Return [x, y] of the center of cell containing provided text 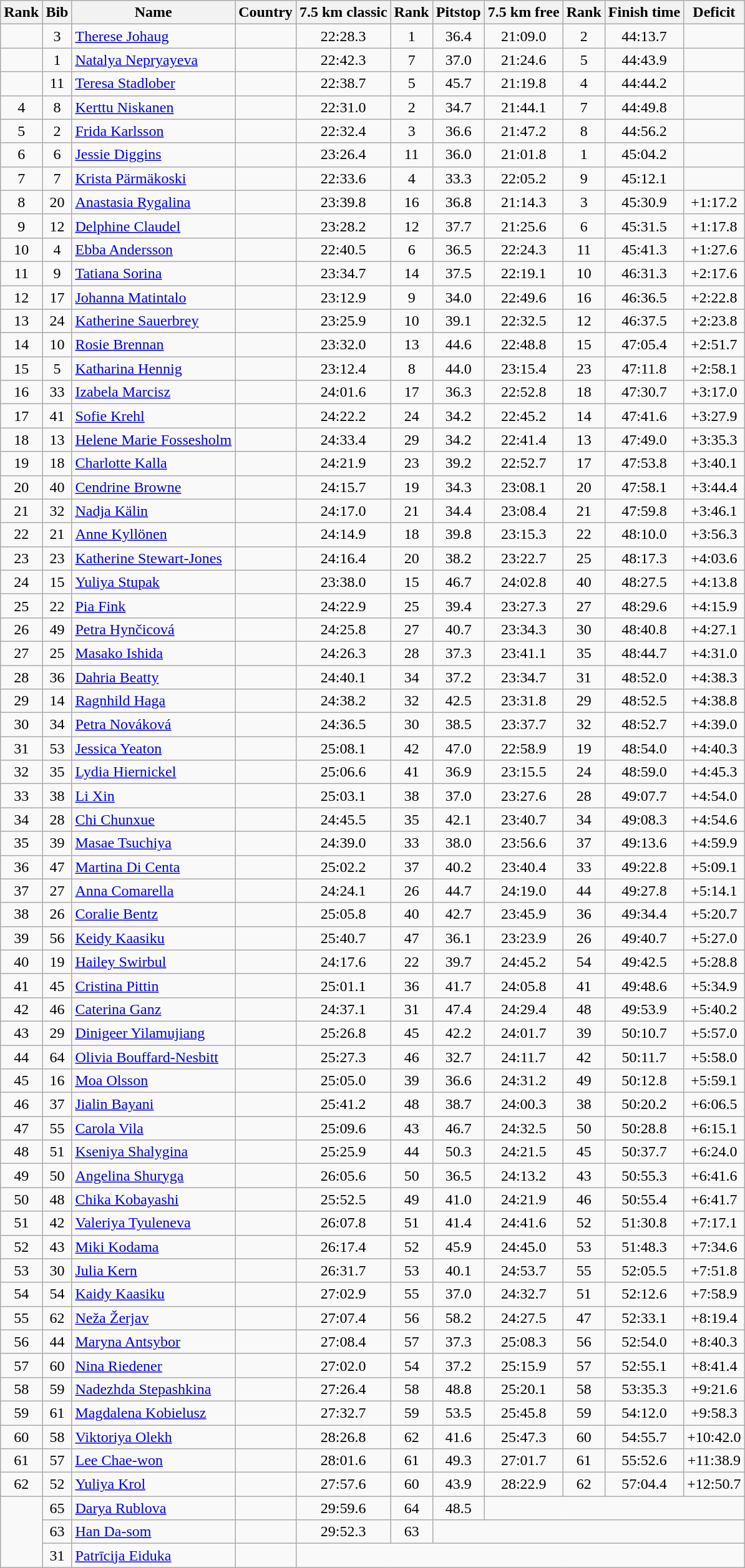
46:31.3 [644, 273]
22:31.0 [343, 107]
58.2 [458, 1318]
+2:22.8 [714, 298]
Rosie Brennan [153, 345]
+5:34.9 [714, 985]
24:11.7 [523, 1057]
+7:58.9 [714, 1294]
44:13.7 [644, 36]
47:05.4 [644, 345]
Han Da-som [153, 1532]
21:01.8 [523, 155]
25:27.3 [343, 1057]
40.2 [458, 867]
24:24.1 [343, 891]
22:40.5 [343, 249]
39.7 [458, 962]
29:59.6 [343, 1508]
Masako Ishida [153, 653]
47.4 [458, 1009]
Kaidy Kaasiku [153, 1294]
Cristina Pittin [153, 985]
Country [266, 12]
36.0 [458, 155]
Krista Pärmäkoski [153, 178]
54:55.7 [644, 1436]
23:39.8 [343, 202]
Johanna Matintalo [153, 298]
45:04.2 [644, 155]
26:17.4 [343, 1247]
Coralie Bentz [153, 914]
24:37.1 [343, 1009]
57:04.4 [644, 1484]
Yuliya Krol [153, 1484]
Yuliya Stupak [153, 582]
49.3 [458, 1461]
48:52.5 [644, 701]
Valeriya Tyuleneva [153, 1223]
+4:31.0 [714, 653]
49:34.4 [644, 914]
+8:41.4 [714, 1365]
Nadja Kälin [153, 511]
+4:54.6 [714, 820]
Jessie Diggins [153, 155]
25:08.1 [343, 748]
45.7 [458, 84]
44.7 [458, 891]
34.0 [458, 298]
27:02.0 [343, 1365]
Katharina Hennig [153, 369]
21:47.2 [523, 131]
24:45.5 [343, 820]
36.8 [458, 202]
24:41.6 [523, 1223]
+9:58.3 [714, 1413]
24:05.8 [523, 985]
+3:56.3 [714, 535]
50:37.7 [644, 1152]
48:59.0 [644, 772]
25:25.9 [343, 1152]
36.1 [458, 938]
23:25.9 [343, 321]
34.4 [458, 511]
Patrīcija Eiduka [153, 1556]
Sofie Krehl [153, 416]
23:12.9 [343, 298]
Neža Žerjav [153, 1318]
53.5 [458, 1413]
49:53.9 [644, 1009]
23:37.7 [523, 725]
+1:27.6 [714, 249]
42.2 [458, 1033]
47:49.0 [644, 440]
23:31.8 [523, 701]
+10:42.0 [714, 1436]
27:57.6 [343, 1484]
25:41.2 [343, 1105]
23:41.1 [523, 653]
44:44.2 [644, 84]
24:53.7 [523, 1270]
49:27.8 [644, 891]
+4:38.8 [714, 701]
23:26.4 [343, 155]
23:15.3 [523, 535]
Keidy Kaasiku [153, 938]
47:30.7 [644, 392]
24:22.9 [343, 606]
+3:46.1 [714, 511]
Chi Chunxue [153, 820]
+4:54.0 [714, 796]
24:01.7 [523, 1033]
47:59.8 [644, 511]
49:07.7 [644, 796]
+5:58.0 [714, 1057]
+11:38.9 [714, 1461]
44.0 [458, 369]
41.0 [458, 1199]
44.6 [458, 345]
26:07.8 [343, 1223]
+4:39.0 [714, 725]
40.1 [458, 1270]
27:07.4 [343, 1318]
Natalya Nepryayeva [153, 60]
22:49.6 [523, 298]
+2:17.6 [714, 273]
24:17.0 [343, 511]
Anastasia Rygalina [153, 202]
Tatiana Sorina [153, 273]
22:48.8 [523, 345]
47:11.8 [644, 369]
42.7 [458, 914]
Nadezhda Stepashkina [153, 1389]
+5:40.2 [714, 1009]
+9:21.6 [714, 1389]
+5:20.7 [714, 914]
28:26.8 [343, 1436]
21:25.6 [523, 226]
+5:09.1 [714, 867]
34.7 [458, 107]
23:27.3 [523, 606]
25:02.2 [343, 867]
52:55.1 [644, 1365]
51:48.3 [644, 1247]
+4:15.9 [714, 606]
45:30.9 [644, 202]
+6:41.7 [714, 1199]
Dahria Beatty [153, 677]
24:32.5 [523, 1128]
23:40.7 [523, 820]
+3:17.0 [714, 392]
47:58.1 [644, 487]
21:24.6 [523, 60]
50:55.4 [644, 1199]
44:56.2 [644, 131]
22:28.3 [343, 36]
45:12.1 [644, 178]
26:05.6 [343, 1176]
Jialin Bayani [153, 1105]
Katherine Sauerbrey [153, 321]
39.4 [458, 606]
22:32.5 [523, 321]
Pia Fink [153, 606]
38.7 [458, 1105]
36.3 [458, 392]
24:40.1 [343, 677]
24:36.5 [343, 725]
41.4 [458, 1223]
23:12.4 [343, 369]
44:49.8 [644, 107]
24:00.3 [523, 1105]
22:42.3 [343, 60]
+7:51.8 [714, 1270]
Li Xin [153, 796]
46:37.5 [644, 321]
42.1 [458, 820]
28:01.6 [343, 1461]
41.6 [458, 1436]
+12:50.7 [714, 1484]
Cendrine Browne [153, 487]
39.2 [458, 463]
21:19.8 [523, 84]
24:38.2 [343, 701]
Name [153, 12]
Petra Nováková [153, 725]
48:54.0 [644, 748]
23:15.5 [523, 772]
24:22.2 [343, 416]
7.5 km classic [343, 12]
Hailey Swirbul [153, 962]
25:26.8 [343, 1033]
Kerttu Niskanen [153, 107]
Ragnhild Haga [153, 701]
+4:27.1 [714, 629]
23:27.6 [523, 796]
Helene Marie Fossesholm [153, 440]
37.5 [458, 273]
Martina Di Centa [153, 867]
50:11.7 [644, 1057]
Pitstop [458, 12]
53:35.3 [644, 1389]
Charlotte Kalla [153, 463]
36.9 [458, 772]
43.9 [458, 1484]
Lydia Hiernickel [153, 772]
23:40.4 [523, 867]
23:34.3 [523, 629]
48:52.7 [644, 725]
48:52.0 [644, 677]
25:15.9 [523, 1365]
Caterina Ganz [153, 1009]
27:08.4 [343, 1342]
23:45.9 [523, 914]
50:55.3 [644, 1176]
+5:57.0 [714, 1033]
22:52.7 [523, 463]
25:52.5 [343, 1199]
24:13.2 [523, 1176]
24:31.2 [523, 1081]
38.2 [458, 558]
23:28.2 [343, 226]
40.7 [458, 629]
Angelina Shuryga [153, 1176]
29:52.3 [343, 1532]
Kseniya Shalygina [153, 1152]
+3:44.4 [714, 487]
24:21.5 [523, 1152]
26:31.7 [343, 1270]
24:29.4 [523, 1009]
7.5 km free [523, 12]
48:10.0 [644, 535]
Julia Kern [153, 1270]
21:44.1 [523, 107]
25:05.8 [343, 914]
48.8 [458, 1389]
38.0 [458, 843]
22:45.2 [523, 416]
24:14.9 [343, 535]
+5:28.8 [714, 962]
24:45.2 [523, 962]
23:56.6 [523, 843]
28:22.9 [523, 1484]
23:23.9 [523, 938]
+8:19.4 [714, 1318]
27:01.7 [523, 1461]
50.3 [458, 1152]
23:38.0 [343, 582]
22:05.2 [523, 178]
49:08.3 [644, 820]
22:24.3 [523, 249]
+3:40.1 [714, 463]
24:01.6 [343, 392]
24:19.0 [523, 891]
+4:59.9 [714, 843]
23:15.4 [523, 369]
52:12.6 [644, 1294]
51:30.8 [644, 1223]
Anne Kyllönen [153, 535]
39.8 [458, 535]
52:33.1 [644, 1318]
25:08.3 [523, 1342]
24:26.3 [343, 653]
Miki Kodama [153, 1247]
44:43.9 [644, 60]
+2:51.7 [714, 345]
41.7 [458, 985]
Frida Karlsson [153, 131]
52:05.5 [644, 1270]
Ebba Andersson [153, 249]
24:17.6 [343, 962]
52:54.0 [644, 1342]
+1:17.2 [714, 202]
+2:23.8 [714, 321]
+6:06.5 [714, 1105]
48:44.7 [644, 653]
Jessica Yeaton [153, 748]
36.4 [458, 36]
Katherine Stewart-Jones [153, 558]
Olivia Bouffard-Nesbitt [153, 1057]
48.5 [458, 1508]
47:41.6 [644, 416]
48:29.6 [644, 606]
Darya Rublova [153, 1508]
+8:40.3 [714, 1342]
23:08.1 [523, 487]
+5:27.0 [714, 938]
37.7 [458, 226]
22:33.6 [343, 178]
Viktoriya Olekh [153, 1436]
+4:13.8 [714, 582]
+6:41.6 [714, 1176]
27:26.4 [343, 1389]
21:09.0 [523, 36]
+6:15.1 [714, 1128]
Deficit [714, 12]
45:41.3 [644, 249]
65 [57, 1508]
23:32.0 [343, 345]
25:47.3 [523, 1436]
Delphine Claudel [153, 226]
49:42.5 [644, 962]
54:12.0 [644, 1413]
47.0 [458, 748]
+6:24.0 [714, 1152]
+4:03.6 [714, 558]
33.3 [458, 178]
+7:34.6 [714, 1247]
22:52.8 [523, 392]
Magdalena Kobielusz [153, 1413]
23:22.7 [523, 558]
25:03.1 [343, 796]
22:19.1 [523, 273]
24:15.7 [343, 487]
24:16.4 [343, 558]
Teresa Stadlober [153, 84]
50:12.8 [644, 1081]
22:32.4 [343, 131]
24:25.8 [343, 629]
Petra Hynčicová [153, 629]
49:40.7 [644, 938]
Chika Kobayashi [153, 1199]
49:22.8 [644, 867]
25:20.1 [523, 1389]
50:10.7 [644, 1033]
Therese Johaug [153, 36]
25:40.7 [343, 938]
24:02.8 [523, 582]
25:09.6 [343, 1128]
24:45.0 [523, 1247]
45.9 [458, 1247]
46:36.5 [644, 298]
+7:17.1 [714, 1223]
+4:45.3 [714, 772]
50:20.2 [644, 1105]
42.5 [458, 701]
45:31.5 [644, 226]
+2:58.1 [714, 369]
25:01.1 [343, 985]
55:52.6 [644, 1461]
+1:17.8 [714, 226]
+3:35.3 [714, 440]
25:45.8 [523, 1413]
27:32.7 [343, 1413]
+4:38.3 [714, 677]
48:17.3 [644, 558]
Bib [57, 12]
Izabela Marcisz [153, 392]
25:06.6 [343, 772]
50:28.8 [644, 1128]
49:48.6 [644, 985]
+5:59.1 [714, 1081]
Lee Chae-won [153, 1461]
Anna Comarella [153, 891]
+5:14.1 [714, 891]
Moa Olsson [153, 1081]
22:58.9 [523, 748]
Carola Vila [153, 1128]
25:05.0 [343, 1081]
38.5 [458, 725]
27:02.9 [343, 1294]
22:38.7 [343, 84]
+3:27.9 [714, 416]
32.7 [458, 1057]
Nina Riedener [153, 1365]
24:27.5 [523, 1318]
Finish time [644, 12]
22:41.4 [523, 440]
24:39.0 [343, 843]
Dinigeer Yilamujiang [153, 1033]
47:53.8 [644, 463]
49:13.6 [644, 843]
+4:40.3 [714, 748]
Masae Tsuchiya [153, 843]
24:33.4 [343, 440]
24:32.7 [523, 1294]
48:40.8 [644, 629]
Maryna Antsybor [153, 1342]
34.3 [458, 487]
21:14.3 [523, 202]
23:08.4 [523, 511]
39.1 [458, 321]
48:27.5 [644, 582]
